Detect which cell encompasses the target text, then output its (x, y) center coordinate. 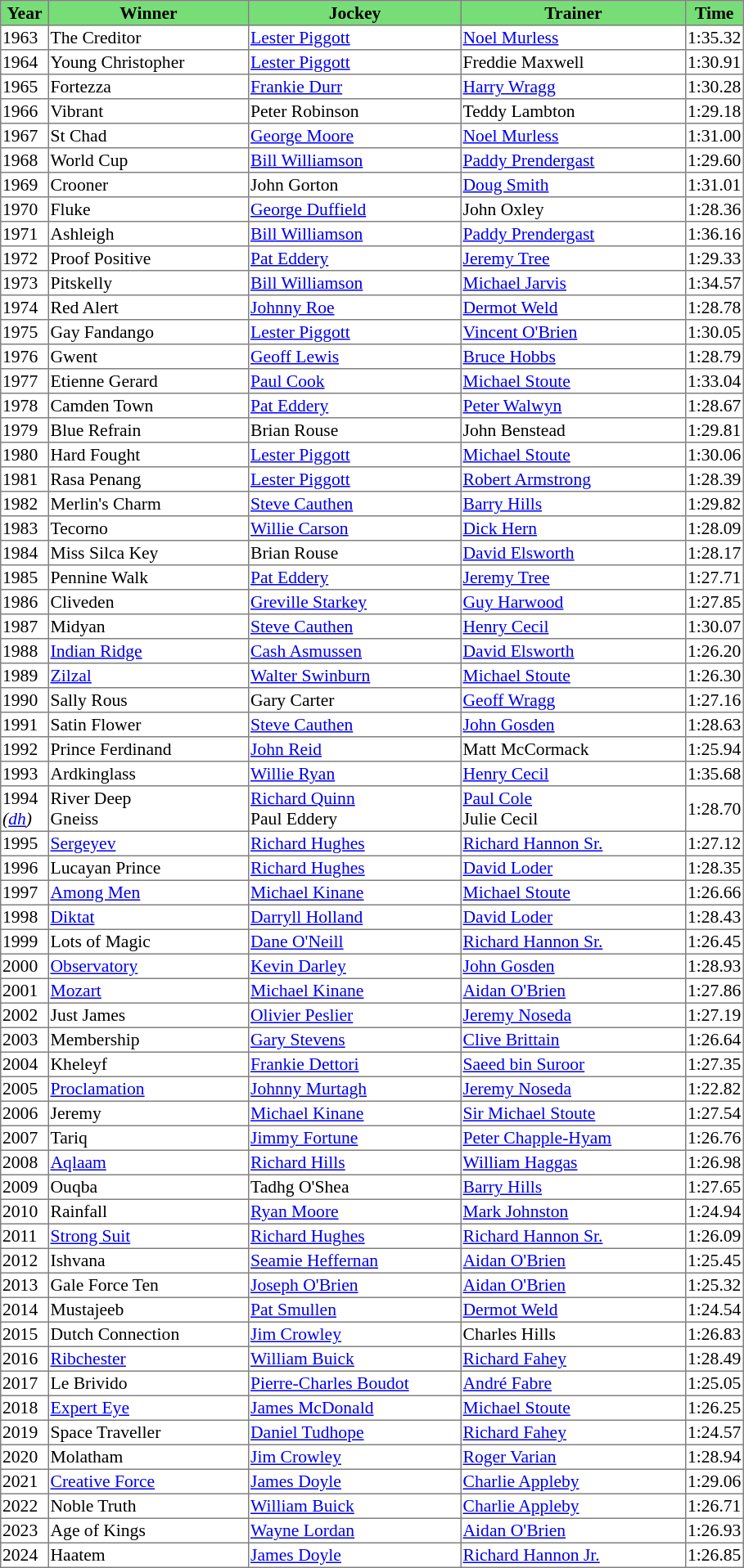
1:27.85 (715, 602)
1:27.16 (715, 700)
1:35.32 (715, 38)
2004 (25, 1064)
Charles Hills (573, 1334)
1:36.16 (715, 234)
2007 (25, 1138)
Molatham (148, 1457)
Jockey (355, 13)
1:34.57 (715, 283)
2002 (25, 1015)
Indian Ridge (148, 651)
Creative Force (148, 1481)
1:30.06 (715, 455)
1:30.05 (715, 332)
1:25.05 (715, 1383)
1:26.85 (715, 1555)
Mark Johnston (573, 1211)
Peter Chapple-Hyam (573, 1138)
St Chad (148, 136)
Frankie Dettori (355, 1064)
1999 (25, 941)
Membership (148, 1040)
1:30.28 (715, 87)
Paul ColeJulie Cecil (573, 809)
1997 (25, 892)
1:28.67 (715, 406)
1:30.91 (715, 62)
1:26.93 (715, 1530)
Freddie Maxwell (573, 62)
Mozart (148, 991)
1972 (25, 258)
George Moore (355, 136)
Pierre-Charles Boudot (355, 1383)
Kheleyf (148, 1064)
1988 (25, 651)
John Gorton (355, 185)
Trainer (573, 13)
1966 (25, 111)
John Oxley (573, 209)
2000 (25, 966)
Matt McCormack (573, 749)
1:29.60 (715, 160)
1:25.45 (715, 1260)
Peter Robinson (355, 111)
Richard QuinnPaul Eddery (355, 809)
2023 (25, 1530)
Haatem (148, 1555)
2024 (25, 1555)
William Haggas (573, 1162)
2019 (25, 1432)
Gary Carter (355, 700)
1:29.06 (715, 1481)
Year (25, 13)
Dick Hern (573, 528)
Blue Refrain (148, 430)
2001 (25, 991)
1:26.83 (715, 1334)
Prince Ferdinand (148, 749)
1:26.66 (715, 892)
1:28.49 (715, 1359)
Harry Wragg (573, 87)
1:24.94 (715, 1211)
1991 (25, 725)
Noble Truth (148, 1506)
1971 (25, 234)
Geoff Wragg (573, 700)
1989 (25, 676)
2021 (25, 1481)
1:26.76 (715, 1138)
1977 (25, 381)
Gale Force Ten (148, 1285)
Pennine Walk (148, 577)
1980 (25, 455)
1:27.86 (715, 991)
Johnny Murtagh (355, 1089)
1990 (25, 700)
1:26.09 (715, 1236)
Winner (148, 13)
1987 (25, 627)
Greville Starkey (355, 602)
Proclamation (148, 1089)
2003 (25, 1040)
The Creditor (148, 38)
John Reid (355, 749)
1983 (25, 528)
Proof Positive (148, 258)
George Duffield (355, 209)
1979 (25, 430)
1:28.78 (715, 308)
Dutch Connection (148, 1334)
1:30.07 (715, 627)
Teddy Lambton (573, 111)
Ishvana (148, 1260)
Time (715, 13)
Age of Kings (148, 1530)
Le Brivido (148, 1383)
Hard Fought (148, 455)
Geoff Lewis (355, 357)
1:33.04 (715, 381)
Doug Smith (573, 185)
Paul Cook (355, 381)
2016 (25, 1359)
2018 (25, 1408)
1:27.54 (715, 1113)
Michael Jarvis (573, 283)
1:26.71 (715, 1506)
1:24.57 (715, 1432)
Sally Rous (148, 700)
Diktat (148, 917)
Jeremy (148, 1113)
Lucayan Prince (148, 868)
1:27.12 (715, 843)
Midyan (148, 627)
Jimmy Fortune (355, 1138)
1:28.70 (715, 809)
1976 (25, 357)
1963 (25, 38)
1:29.81 (715, 430)
Vibrant (148, 111)
1:28.17 (715, 553)
1:24.54 (715, 1310)
World Cup (148, 160)
1:25.94 (715, 749)
1:27.35 (715, 1064)
1:27.71 (715, 577)
1:31.00 (715, 136)
1:26.25 (715, 1408)
1965 (25, 87)
Dane O'Neill (355, 941)
Fluke (148, 209)
2008 (25, 1162)
Cash Asmussen (355, 651)
Etienne Gerard (148, 381)
Tecorno (148, 528)
1:28.35 (715, 868)
Space Traveller (148, 1432)
1969 (25, 185)
1:28.63 (715, 725)
2011 (25, 1236)
1993 (25, 774)
Strong Suit (148, 1236)
1974 (25, 308)
Wayne Lordan (355, 1530)
1:29.82 (715, 504)
1:35.68 (715, 774)
Camden Town (148, 406)
1:28.09 (715, 528)
1998 (25, 917)
Clive Brittain (573, 1040)
Ashleigh (148, 234)
John Benstead (573, 430)
Richard Hannon Jr. (573, 1555)
Gwent (148, 357)
Richard Hills (355, 1162)
Pitskelly (148, 283)
1:26.30 (715, 676)
1:28.39 (715, 479)
1:26.98 (715, 1162)
Fortezza (148, 87)
2012 (25, 1260)
2013 (25, 1285)
2015 (25, 1334)
1982 (25, 504)
Roger Varian (573, 1457)
1981 (25, 479)
Peter Walwyn (573, 406)
1:22.82 (715, 1089)
Rasa Penang (148, 479)
1986 (25, 602)
2009 (25, 1187)
Satin Flower (148, 725)
1:29.18 (715, 111)
Sergeyev (148, 843)
1985 (25, 577)
Gay Fandango (148, 332)
1970 (25, 209)
2014 (25, 1310)
Kevin Darley (355, 966)
Walter Swinburn (355, 676)
Ardkinglass (148, 774)
Cliveden (148, 602)
1:29.33 (715, 258)
1967 (25, 136)
Gary Stevens (355, 1040)
1964 (25, 62)
Ribchester (148, 1359)
André Fabre (573, 1383)
Among Men (148, 892)
Willie Ryan (355, 774)
Bruce Hobbs (573, 357)
Robert Armstrong (573, 479)
2020 (25, 1457)
1:28.43 (715, 917)
1973 (25, 283)
Darryll Holland (355, 917)
Vincent O'Brien (573, 332)
1992 (25, 749)
Red Alert (148, 308)
River DeepGneiss (148, 809)
1:28.94 (715, 1457)
1:28.93 (715, 966)
Ouqba (148, 1187)
1:27.19 (715, 1015)
1:28.36 (715, 209)
Young Christopher (148, 62)
Lots of Magic (148, 941)
1995 (25, 843)
1:28.79 (715, 357)
1975 (25, 332)
1:25.32 (715, 1285)
Frankie Durr (355, 87)
Rainfall (148, 1211)
Saeed bin Suroor (573, 1064)
1984 (25, 553)
2022 (25, 1506)
Expert Eye (148, 1408)
1:26.64 (715, 1040)
1:26.45 (715, 941)
Seamie Heffernan (355, 1260)
2017 (25, 1383)
Joseph O'Brien (355, 1285)
2005 (25, 1089)
Sir Michael Stoute (573, 1113)
Miss Silca Key (148, 553)
2010 (25, 1211)
1996 (25, 868)
1968 (25, 160)
Zilzal (148, 676)
Merlin's Charm (148, 504)
1:27.65 (715, 1187)
Tariq (148, 1138)
2006 (25, 1113)
Daniel Tudhope (355, 1432)
1:31.01 (715, 185)
1994(dh) (25, 809)
Willie Carson (355, 528)
Just James (148, 1015)
1:26.20 (715, 651)
1978 (25, 406)
Pat Smullen (355, 1310)
James McDonald (355, 1408)
Observatory (148, 966)
Crooner (148, 185)
Johnny Roe (355, 308)
Aqlaam (148, 1162)
Ryan Moore (355, 1211)
Olivier Peslier (355, 1015)
Mustajeeb (148, 1310)
Guy Harwood (573, 602)
Tadhg O'Shea (355, 1187)
